From the cell containing the given text, extract its center point as (X, Y) coordinate. 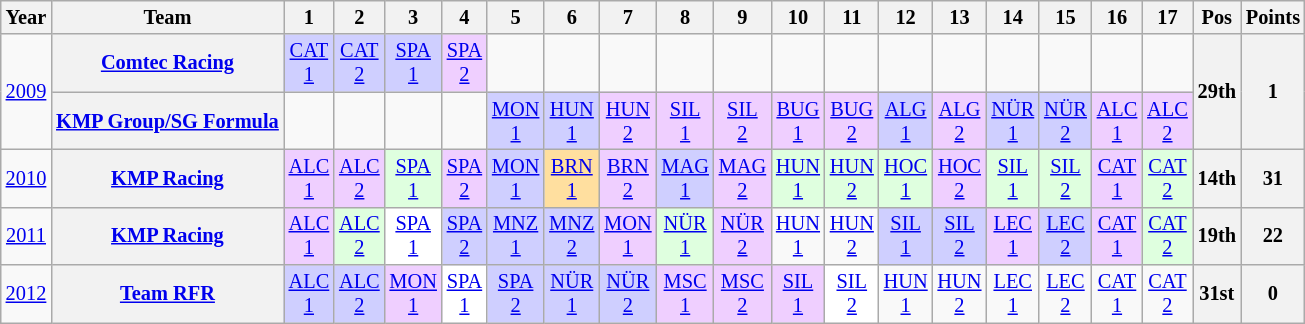
9 (742, 17)
ALG1 (906, 121)
HOC1 (906, 178)
BUG2 (852, 121)
11 (852, 17)
2011 (26, 236)
14th (1217, 178)
2009 (26, 92)
13 (960, 17)
Pos (1217, 17)
12 (906, 17)
4 (464, 17)
Team (167, 17)
31 (1273, 178)
Year (26, 17)
MAG1 (686, 178)
KMP Group/SG Formula (167, 121)
BUG1 (798, 121)
BRN1 (572, 178)
0 (1273, 294)
17 (1167, 17)
15 (1066, 17)
Team RFR (167, 294)
7 (628, 17)
3 (414, 17)
19th (1217, 236)
MAG2 (742, 178)
MNZ1 (516, 236)
2010 (26, 178)
MSC2 (742, 294)
22 (1273, 236)
31st (1217, 294)
5 (516, 17)
BRN2 (628, 178)
14 (1012, 17)
2 (359, 17)
Points (1273, 17)
MNZ2 (572, 236)
16 (1117, 17)
ALG2 (960, 121)
MSC1 (686, 294)
29th (1217, 92)
6 (572, 17)
2012 (26, 294)
8 (686, 17)
HOC2 (960, 178)
Comtec Racing (167, 63)
10 (798, 17)
